Find where the given text appears and provide that cell's center as (x, y) coordinate. 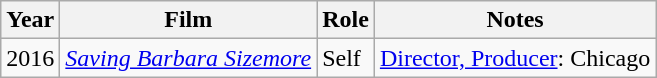
2016 (30, 58)
Director, Producer: Chicago (514, 58)
Film (188, 20)
Notes (514, 20)
Saving Barbara Sizemore (188, 58)
Self (346, 58)
Year (30, 20)
Role (346, 20)
